Capture the cell that displays the provided text and extract its [x, y] central coordinate. 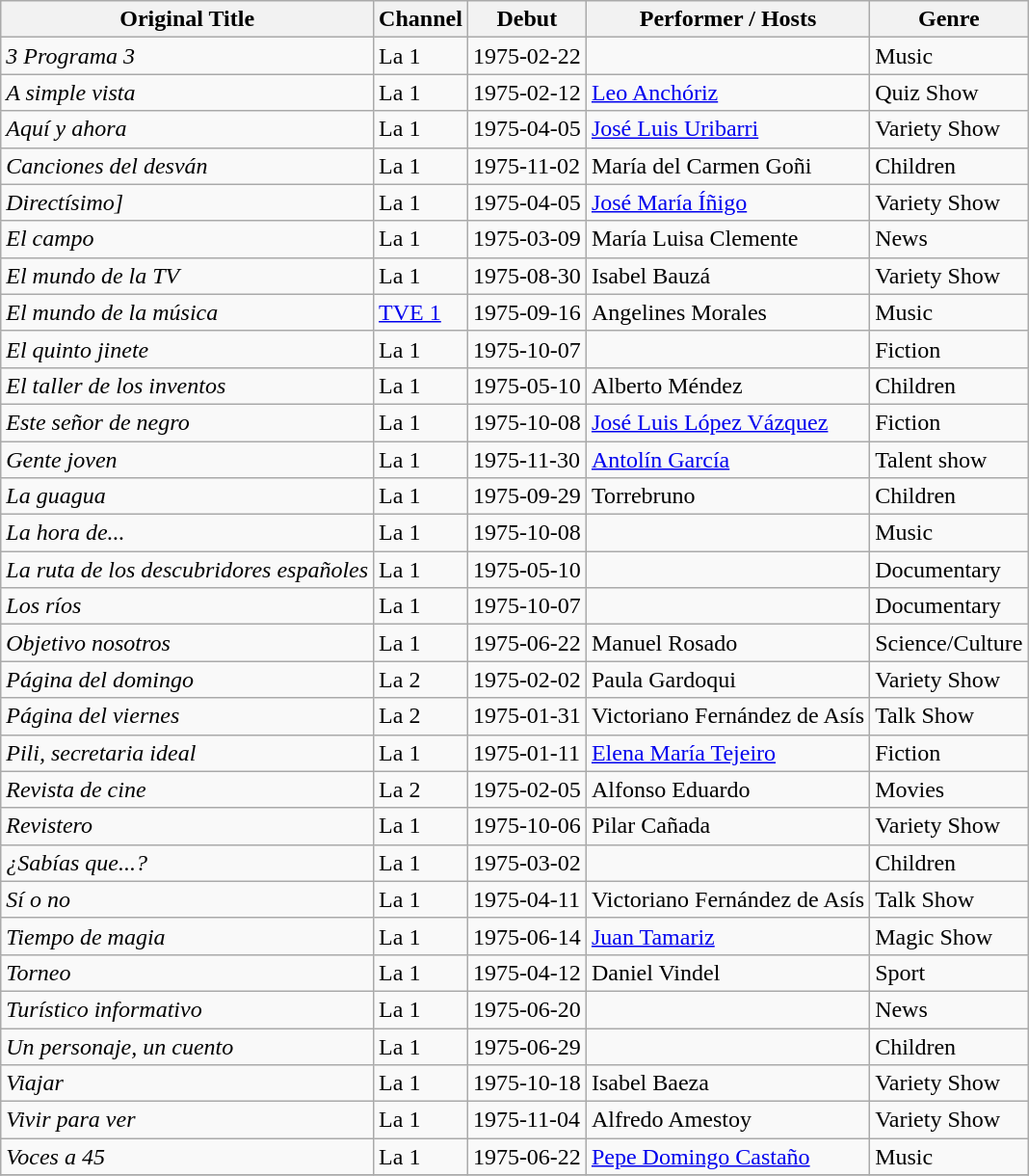
Juan Tamariz [727, 936]
Gente joven [187, 460]
El quinto jinete [187, 349]
Isabel Bauzá [727, 276]
Pilar Cañada [727, 826]
El taller de los inventos [187, 386]
Paula Gardoqui [727, 680]
Viajar [187, 1083]
Vivir para ver [187, 1120]
1975-02-12 [526, 93]
1975-09-29 [526, 496]
1975-02-02 [526, 680]
Daniel Vindel [727, 973]
Performer / Hosts [727, 19]
1975-10-06 [526, 826]
Página del viernes [187, 716]
TVE 1 [421, 312]
Pili, secretaria ideal [187, 753]
Alberto Méndez [727, 386]
Leo Anchóriz [727, 93]
Pepe Domingo Castaño [727, 1157]
José María Íñigo [727, 202]
Este señor de negro [187, 422]
José Luis Uribarri [727, 129]
María del Carmen Goñi [727, 166]
1975-11-04 [526, 1120]
Torneo [187, 973]
1975-11-02 [526, 166]
Genre [949, 19]
1975-02-05 [526, 789]
La hora de... [187, 533]
A simple vista [187, 93]
1975-08-30 [526, 276]
Alfredo Amestoy [727, 1120]
1975-04-12 [526, 973]
1975-06-20 [526, 1009]
Un personaje, un cuento [187, 1046]
Los ríos [187, 606]
1975-03-09 [526, 239]
El campo [187, 239]
Aquí y ahora [187, 129]
1975-06-29 [526, 1046]
Voces a 45 [187, 1157]
Página del domingo [187, 680]
La guagua [187, 496]
Sport [949, 973]
Tiempo de magia [187, 936]
¿Sabías que...? [187, 863]
Sí o no [187, 899]
Canciones del desván [187, 166]
1975-10-18 [526, 1083]
Angelines Morales [727, 312]
1975-01-11 [526, 753]
Movies [949, 789]
1975-06-14 [526, 936]
Revistero [187, 826]
Objetivo nosotros [187, 643]
Original Title [187, 19]
Isabel Baeza [727, 1083]
Elena María Tejeiro [727, 753]
Directísimo] [187, 202]
Antolín García [727, 460]
1975-04-11 [526, 899]
Torrebruno [727, 496]
María Luisa Clemente [727, 239]
Revista de cine [187, 789]
El mundo de la música [187, 312]
1975-03-02 [526, 863]
1975-02-22 [526, 56]
Alfonso Eduardo [727, 789]
Turístico informativo [187, 1009]
1975-09-16 [526, 312]
El mundo de la TV [187, 276]
Magic Show [949, 936]
1975-01-31 [526, 716]
Science/Culture [949, 643]
1975-11-30 [526, 460]
La ruta de los descubridores españoles [187, 570]
Manuel Rosado [727, 643]
Channel [421, 19]
Talent show [949, 460]
Debut [526, 19]
3 Programa 3 [187, 56]
José Luis López Vázquez [727, 422]
Quiz Show [949, 93]
